Extract the [x, y] coordinate from the center of the cell holding the provided text.  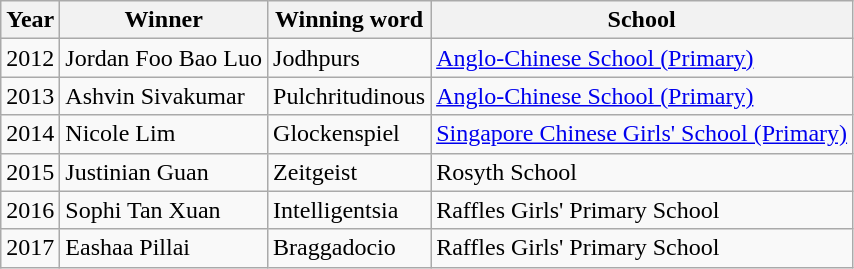
Winning word [350, 20]
Pulchritudinous [350, 96]
2017 [30, 248]
2012 [30, 58]
Zeitgeist [350, 172]
2016 [30, 210]
Singapore Chinese Girls' School (Primary) [642, 134]
Glockenspiel [350, 134]
Rosyth School [642, 172]
Intelligentsia [350, 210]
Winner [164, 20]
Ashvin Sivakumar [164, 96]
Sophi Tan Xuan [164, 210]
Year [30, 20]
Justinian Guan [164, 172]
Jodhpurs [350, 58]
Jordan Foo Bao Luo [164, 58]
School [642, 20]
2013 [30, 96]
2014 [30, 134]
Braggadocio [350, 248]
Nicole Lim [164, 134]
2015 [30, 172]
Eashaa Pillai [164, 248]
